Return the (X, Y) coordinate for the center point of the cell that contains the specified text.  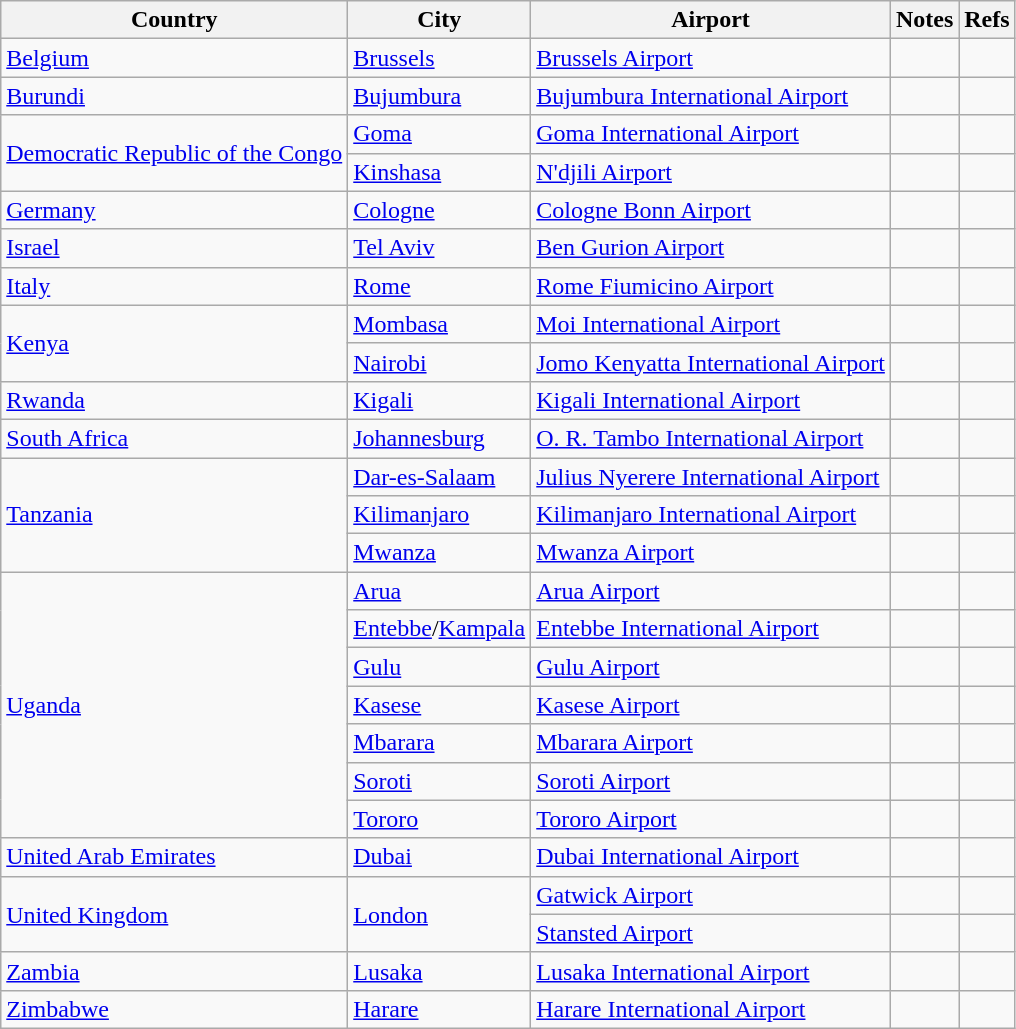
Lusaka (440, 971)
Mwanza Airport (711, 553)
Goma (440, 134)
Ben Gurion Airport (711, 248)
Mbarara Airport (711, 743)
Harare (440, 1009)
Moi International Airport (711, 324)
Arua (440, 591)
N'djili Airport (711, 172)
Kasese (440, 705)
Mwanza (440, 553)
Bujumbura (440, 96)
South Africa (174, 438)
Jomo Kenyatta International Airport (711, 362)
Tel Aviv (440, 248)
Rome Fiumicino Airport (711, 286)
Gulu (440, 667)
Johannesburg (440, 438)
Kasese Airport (711, 705)
Zimbabwe (174, 1009)
O. R. Tambo International Airport (711, 438)
Tororo Airport (711, 819)
Soroti Airport (711, 781)
Zambia (174, 971)
Notes (924, 20)
Kigali (440, 400)
Gulu Airport (711, 667)
Bujumbura International Airport (711, 96)
Country (174, 20)
Entebbe International Airport (711, 629)
Belgium (174, 58)
Mbarara (440, 743)
Gatwick Airport (711, 895)
Democratic Republic of the Congo (174, 153)
Brussels Airport (711, 58)
Stansted Airport (711, 933)
London (440, 914)
Germany (174, 210)
Cologne Bonn Airport (711, 210)
Mombasa (440, 324)
Kilimanjaro (440, 515)
Refs (987, 20)
Dubai International Airport (711, 857)
Nairobi (440, 362)
Dubai (440, 857)
Goma International Airport (711, 134)
Kigali International Airport (711, 400)
Tanzania (174, 515)
Dar-es-Salaam (440, 477)
Cologne (440, 210)
Uganda (174, 705)
Harare International Airport (711, 1009)
United Arab Emirates (174, 857)
Rome (440, 286)
Arua Airport (711, 591)
Tororo (440, 819)
City (440, 20)
Burundi (174, 96)
Lusaka International Airport (711, 971)
Entebbe/Kampala (440, 629)
Italy (174, 286)
Brussels (440, 58)
Kinshasa (440, 172)
Israel (174, 248)
United Kingdom (174, 914)
Airport (711, 20)
Kilimanjaro International Airport (711, 515)
Soroti (440, 781)
Kenya (174, 343)
Rwanda (174, 400)
Julius Nyerere International Airport (711, 477)
